Extract the (x, y) coordinate from the center of the cell holding the provided text.  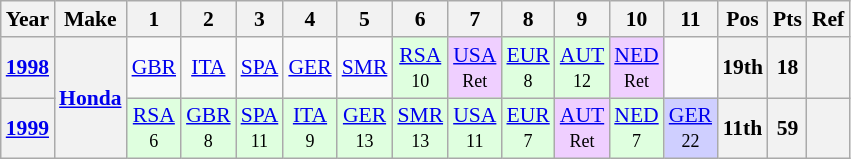
11 (690, 19)
GER (310, 68)
Pos (742, 19)
SMR13 (420, 128)
Honda (90, 98)
9 (582, 19)
SPA (260, 68)
4 (310, 19)
11th (742, 128)
1999 (28, 128)
5 (365, 19)
2 (208, 19)
Year (28, 19)
EUR8 (528, 68)
Pts (788, 19)
USARet (474, 68)
3 (260, 19)
7 (474, 19)
19th (742, 68)
NED7 (636, 128)
1 (154, 19)
AUT12 (582, 68)
NEDRet (636, 68)
GER22 (690, 128)
EUR7 (528, 128)
AUTRet (582, 128)
RSA6 (154, 128)
18 (788, 68)
SMR (365, 68)
10 (636, 19)
SPA11 (260, 128)
Ref (828, 19)
6 (420, 19)
ITA (208, 68)
Make (90, 19)
GER13 (365, 128)
GBR (154, 68)
RSA10 (420, 68)
59 (788, 128)
GBR8 (208, 128)
8 (528, 19)
ITA9 (310, 128)
USA11 (474, 128)
1998 (28, 68)
